Provide the (x, y) coordinate of the cell's center where the given text is located.  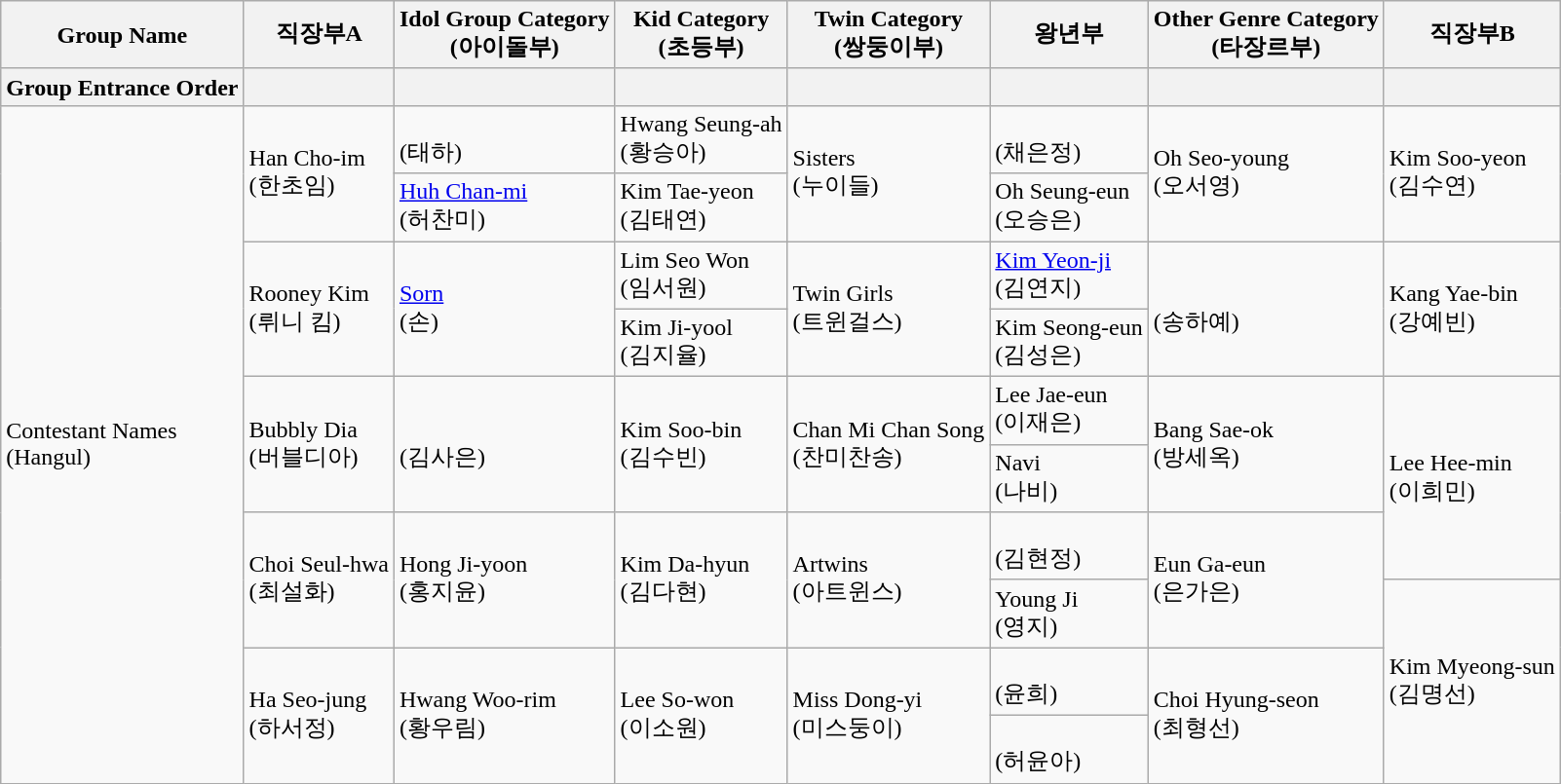
Kim Soo-yeon(김수연) (1471, 173)
Oh Seung-eun(오승은) (1069, 207)
Contestant Names(Hangul) (123, 444)
Kim Ji-yool(김지율) (702, 343)
Twin Girls(트윈걸스) (889, 310)
Other Genre Category(타장르부) (1266, 35)
Group Entrance Order (123, 87)
Miss Dong-yi(미스둥이) (889, 715)
Oh Seo-young(오서영) (1266, 173)
Hong Ji-yoon(홍지윤) (505, 580)
Hwang Woo-rim(황우림) (505, 715)
Sorn(손) (505, 310)
Group Name (123, 35)
(허윤아) (1069, 749)
Young Ji(영지) (1069, 614)
Kim Seong-eun(김성은) (1069, 343)
Rooney Kim(뤼니 킴) (319, 310)
직장부A (319, 35)
왕년부 (1069, 35)
Hwang Seung-ah(황승아) (702, 139)
Lim Seo Won(임서원) (702, 276)
Kim Yeon-ji(김연지) (1069, 276)
Bang Sae-ok(방세옥) (1266, 444)
Twin Category(쌍둥이부) (889, 35)
Choi Hyung-seon(최형선) (1266, 715)
(송하예) (1266, 310)
Lee Jae-eun(이재은) (1069, 411)
Kid Category(초등부) (702, 35)
Idol Group Category(아이돌부) (505, 35)
Huh Chan-mi(허찬미) (505, 207)
Kim Da-hyun(김다현) (702, 580)
Choi Seul-hwa(최설화) (319, 580)
Lee So-won(이소원) (702, 715)
Navi(나비) (1069, 478)
Chan Mi Chan Song(찬미찬송) (889, 444)
(채은정) (1069, 139)
Kim Tae-yeon(김태연) (702, 207)
직장부B (1471, 35)
(김현정) (1069, 546)
Bubbly Dia(버블디아) (319, 444)
Lee Hee-min(이희민) (1471, 479)
(김사은) (505, 444)
Sisters(누이들) (889, 173)
Eun Ga-eun(은가은) (1266, 580)
(윤희) (1069, 682)
Ha Seo-jung(하서정) (319, 715)
(태하) (505, 139)
Kim Soo-bin(김수빈) (702, 444)
Artwins(아트윈스) (889, 580)
Kang Yae-bin(강예빈) (1471, 310)
Han Cho-im(한초임) (319, 173)
Kim Myeong-sun(김명선) (1471, 682)
